Capture the cell that displays the provided text and extract its (x, y) central coordinate. 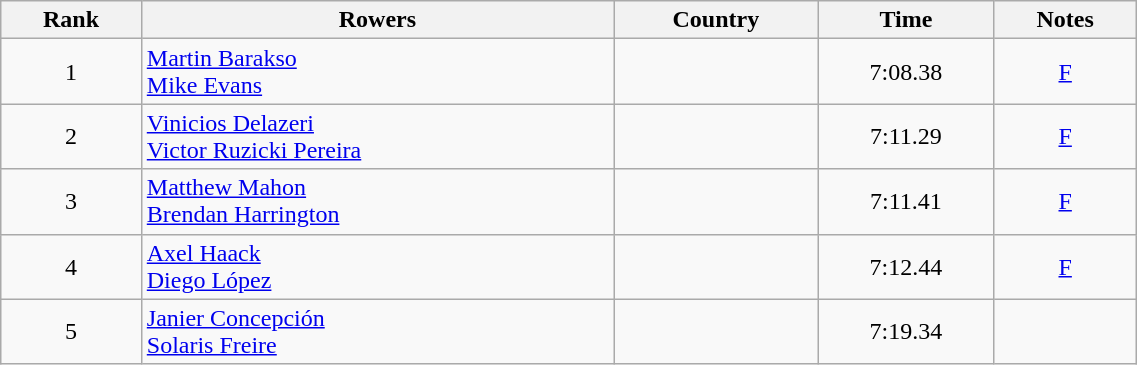
Janier ConcepciónSolaris Freire (377, 332)
5 (72, 332)
7:12.44 (906, 266)
Country (716, 20)
Notes (1066, 20)
Time (906, 20)
1 (72, 72)
3 (72, 202)
4 (72, 266)
7:11.29 (906, 136)
Axel HaackDiego López (377, 266)
Martin BaraksoMike Evans (377, 72)
7:08.38 (906, 72)
7:11.41 (906, 202)
7:19.34 (906, 332)
Matthew MahonBrendan Harrington (377, 202)
2 (72, 136)
Rank (72, 20)
Rowers (377, 20)
Vinicios DelazeriVictor Ruzicki Pereira (377, 136)
